Capture the cell that displays the provided text and extract its [X, Y] central coordinate. 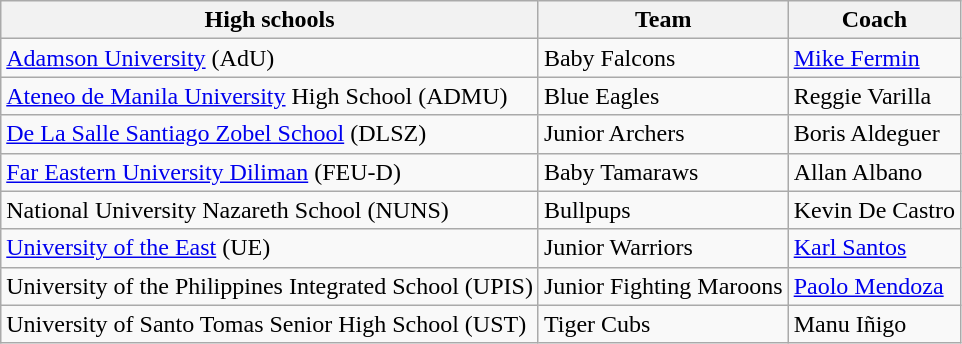
Mike Fermin [874, 58]
Tiger Cubs [663, 324]
University of the East (UE) [270, 248]
National University Nazareth School (NUNS) [270, 210]
Adamson University (AdU) [270, 58]
Baby Tamaraws [663, 172]
Junior Archers [663, 134]
Allan Albano [874, 172]
University of Santo Tomas Senior High School (UST) [270, 324]
Bullpups [663, 210]
High schools [270, 20]
Karl Santos [874, 248]
Kevin De Castro [874, 210]
Team [663, 20]
Blue Eagles [663, 96]
Baby Falcons [663, 58]
University of the Philippines Integrated School (UPIS) [270, 286]
Manu Iñigo [874, 324]
Coach [874, 20]
Junior Warriors [663, 248]
Far Eastern University Diliman (FEU-D) [270, 172]
Paolo Mendoza [874, 286]
Reggie Varilla [874, 96]
De La Salle Santiago Zobel School (DLSZ) [270, 134]
Ateneo de Manila University High School (ADMU) [270, 96]
Junior Fighting Maroons [663, 286]
Boris Aldeguer [874, 134]
